Return the (X, Y) coordinate for the center point of the cell that contains the specified text.  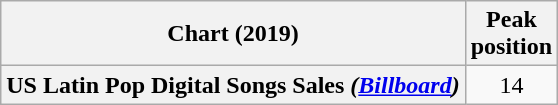
14 (511, 85)
Peak position (511, 34)
Chart (2019) (233, 34)
US Latin Pop Digital Songs Sales (Billboard) (233, 85)
